Output the [x, y] coordinate of the center of the cell containing the given text.  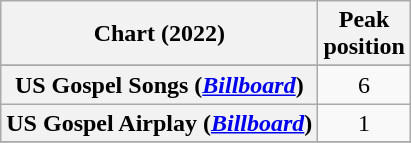
US Gospel Songs (Billboard) [160, 85]
Chart (2022) [160, 34]
1 [364, 123]
Peakposition [364, 34]
6 [364, 85]
US Gospel Airplay (Billboard) [160, 123]
